Detect which cell encompasses the target text, then output its [X, Y] center coordinate. 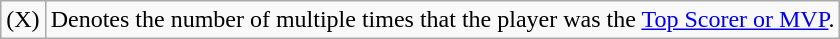
(X) [23, 20]
Denotes the number of multiple times that the player was the Top Scorer or MVP. [442, 20]
